From the cell containing the given text, extract its center point as (x, y) coordinate. 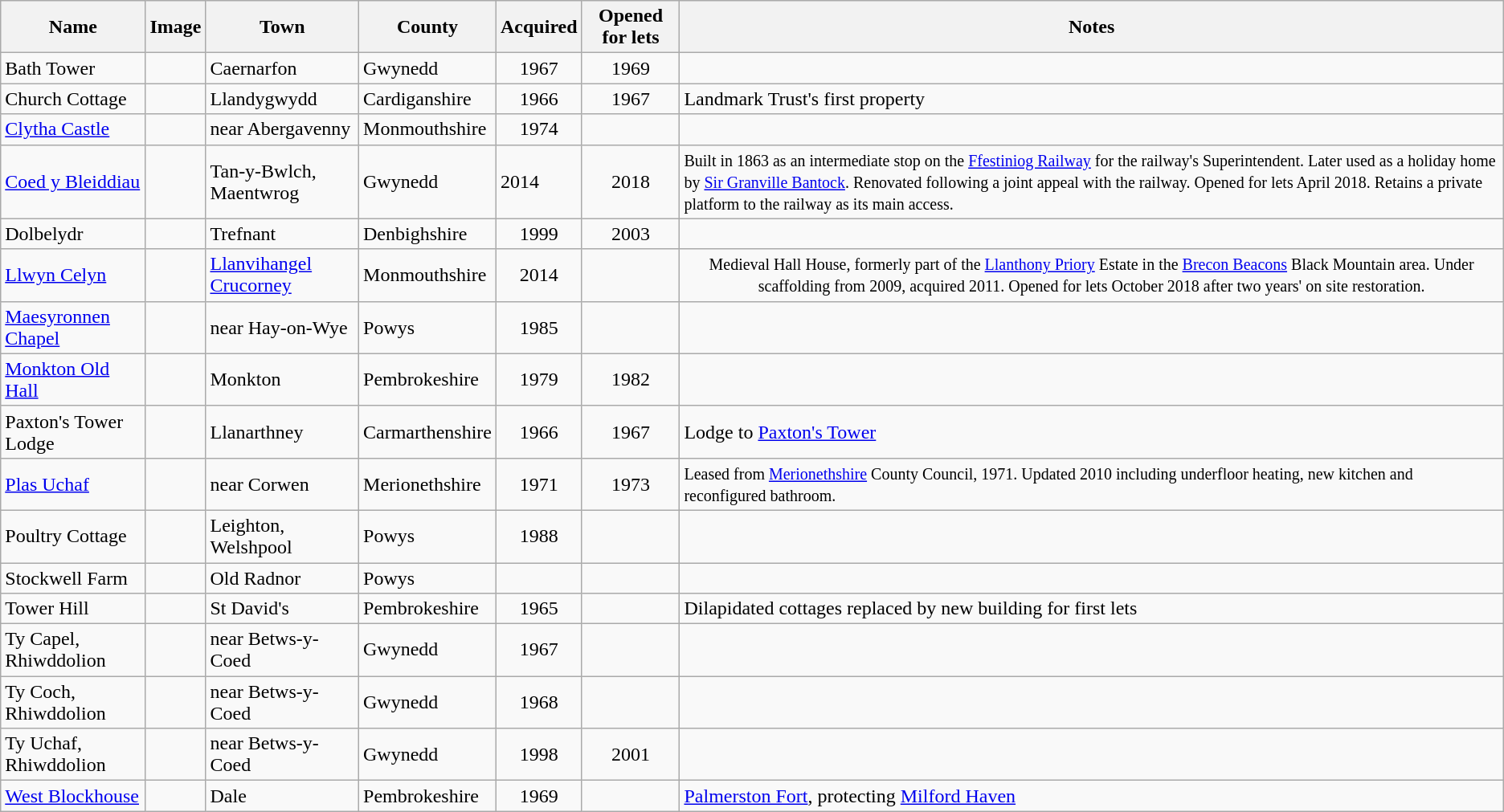
Lodge to Paxton's Tower (1091, 432)
Caernarfon (283, 68)
Bath Tower (73, 68)
Clytha Castle (73, 129)
near Hay-on-Wye (283, 328)
Monkton (283, 379)
Town (283, 27)
Acquired (540, 27)
Landmark Trust's first property (1091, 99)
Dilapidated cottages replaced by new building for first lets (1091, 609)
Old Radnor (283, 577)
County (427, 27)
Dale (283, 796)
1985 (540, 328)
1979 (540, 379)
Maesyronnen Chapel (73, 328)
Stockwell Farm (73, 577)
1988 (540, 537)
Leighton, Welshpool (283, 537)
near Abergavenny (283, 129)
2003 (631, 234)
1999 (540, 234)
Llwyn Celyn (73, 275)
Denbighshire (427, 234)
1965 (540, 609)
1982 (631, 379)
1971 (540, 484)
Ty Capel, Rhiwddolion (73, 651)
1974 (540, 129)
Name (73, 27)
Monkton Old Hall (73, 379)
Dolbelydr (73, 234)
Palmerston Fort, protecting Milford Haven (1091, 796)
Merionethshire (427, 484)
Ty Uchaf, Rhiwddolion (73, 755)
Llandygwydd (283, 99)
1968 (540, 702)
Plas Uchaf (73, 484)
Cardiganshire (427, 99)
Llanarthney (283, 432)
Image (175, 27)
Poultry Cottage (73, 537)
Church Cottage (73, 99)
2018 (631, 182)
Notes (1091, 27)
St David's (283, 609)
Leased from Merionethshire County Council, 1971. Updated 2010 including underfloor heating, new kitchen and reconfigured bathroom. (1091, 484)
Paxton's Tower Lodge (73, 432)
Tower Hill (73, 609)
2001 (631, 755)
Coed y Bleiddiau (73, 182)
1998 (540, 755)
Llanvihangel Crucorney (283, 275)
Tan-y-Bwlch, Maentwrog (283, 182)
1973 (631, 484)
near Corwen (283, 484)
Opened for lets (631, 27)
Trefnant (283, 234)
Ty Coch, Rhiwddolion (73, 702)
West Blockhouse (73, 796)
Carmarthenshire (427, 432)
